Detect which cell encompasses the target text, then output its (x, y) center coordinate. 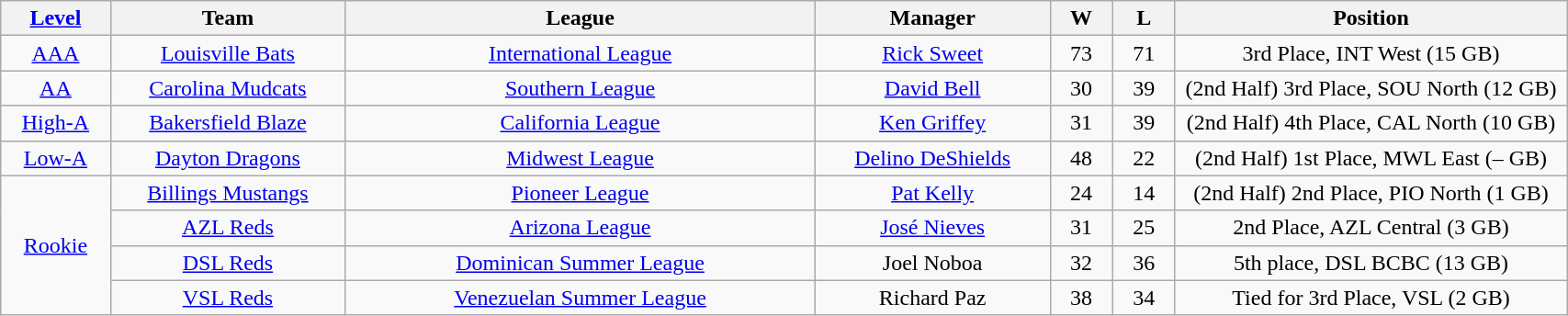
2nd Place, AZL Central (3 GB) (1371, 228)
Pat Kelly (932, 193)
League (581, 18)
W (1081, 18)
(2nd Half) 4th Place, CAL North (10 GB) (1371, 123)
Dominican Summer League (581, 263)
32 (1081, 263)
Tied for 3rd Place, VSL (2 GB) (1371, 298)
Low-A (55, 158)
Delino DeShields (932, 158)
California League (581, 123)
Venezuelan Summer League (581, 298)
38 (1081, 298)
48 (1081, 158)
Arizona League (581, 228)
34 (1144, 298)
Rookie (55, 245)
5th place, DSL BCBC (13 GB) (1371, 263)
73 (1081, 53)
Louisville Bats (228, 53)
30 (1081, 88)
24 (1081, 193)
DSL Reds (228, 263)
25 (1144, 228)
AZL Reds (228, 228)
Southern League (581, 88)
22 (1144, 158)
Bakersfield Blaze (228, 123)
71 (1144, 53)
(2nd Half) 1st Place, MWL East (– GB) (1371, 158)
Midwest League (581, 158)
Manager (932, 18)
3rd Place, INT West (15 GB) (1371, 53)
(2nd Half) 3rd Place, SOU North (12 GB) (1371, 88)
High-A (55, 123)
AAA (55, 53)
L (1144, 18)
International League (581, 53)
AA (55, 88)
Rick Sweet (932, 53)
Level (55, 18)
Carolina Mudcats (228, 88)
Ken Griffey (932, 123)
36 (1144, 263)
Joel Noboa (932, 263)
Position (1371, 18)
Team (228, 18)
Richard Paz (932, 298)
14 (1144, 193)
Pioneer League (581, 193)
José Nieves (932, 228)
Billings Mustangs (228, 193)
Dayton Dragons (228, 158)
(2nd Half) 2nd Place, PIO North (1 GB) (1371, 193)
VSL Reds (228, 298)
David Bell (932, 88)
